Provide the (X, Y) coordinate of the cell's center where the given text is located.  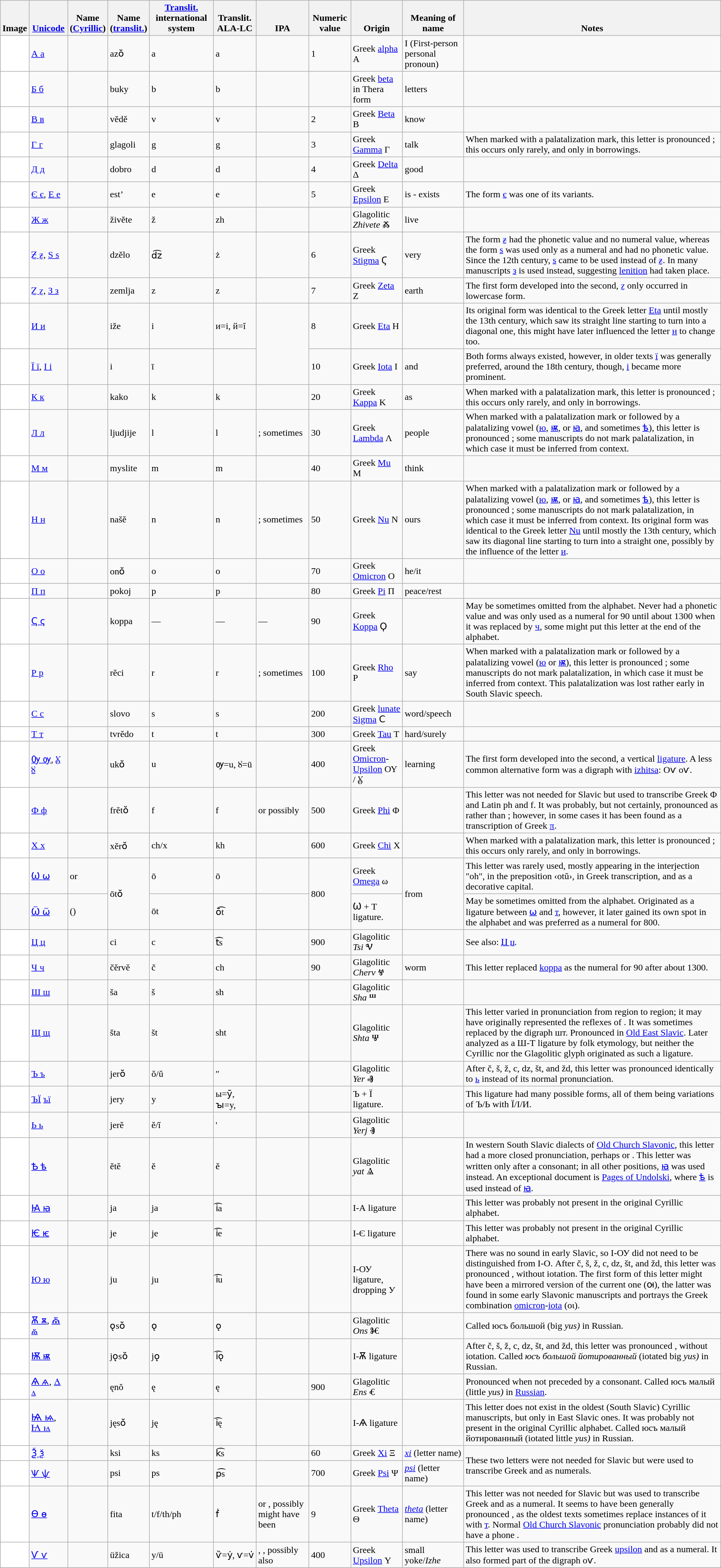
Greek Omega ω (377, 876)
Ѱ ѱ (49, 1473)
The first form developed into the second, a vertical ligature. A less common alternative form was a digraph with izhitsa: Оѵ оѵ. (592, 764)
i͡ę (235, 1422)
think (433, 468)
ž (182, 220)
as (433, 397)
u (182, 764)
Greek Upsilon Υ (377, 1555)
Glagolitic Ons Ⱘ (377, 1326)
1 (330, 54)
ks (182, 1453)
y/ü (182, 1555)
Т т (49, 734)
ję (182, 1422)
After č, š, ž, c, dz, št, and žd, this letter was pronounced , without iotation. Called юсъ большой йотированный (iotated big yus) in Russian. (592, 1356)
See also: Ꙡ ꙡ. (592, 942)
Called юсъ большой (big yus) in Russian. (592, 1326)
ōtо̆ (129, 894)
pokoj (129, 591)
Glagolitic Shta Ⱋ (377, 1033)
šta (129, 1033)
or (88, 876)
ŏ/ŭ (182, 1073)
Greek Iota Ι (377, 366)
jǫsо̆ (129, 1356)
rĕci (129, 673)
Ꙃ ꙃ, Ѕ ѕ (49, 255)
Greek Tau Τ (377, 734)
ḟ (235, 1514)
Origin (377, 18)
kh (235, 845)
Greek Omicron-Upsilon ΟΥ / Ꙋ (377, 764)
І-ОУ ligature, dropping У (377, 1279)
earth (433, 290)
Translit. ALA-LC (235, 18)
ЪЇ ъї (49, 1099)
sh (235, 992)
myslite (129, 468)
zemlja (129, 290)
800 (330, 894)
Щ щ (49, 1033)
Glagolitic Yerj Ⱐ (377, 1125)
psi (letter name) (433, 1473)
tvrĕdo (129, 734)
Greek Lambda Λ (377, 433)
П п (49, 591)
or possibly (283, 810)
Greek Mu Μ (377, 468)
() (88, 912)
Greek Phi Φ (377, 810)
Image (15, 18)
and (433, 366)
9 (330, 1514)
50 (330, 520)
people (433, 433)
IPA (283, 18)
Greek Theta Θ (377, 1514)
Д д (49, 170)
' (235, 1125)
Greek Beta Β (377, 119)
Greek Gamma Γ (377, 144)
Ж ж (49, 220)
ljudjije (129, 433)
О о (49, 571)
Ѯ ѯ (49, 1453)
ĕ/ĭ (182, 1125)
iže (129, 326)
ы=ȳ, ꙑ=y, (235, 1099)
jery (129, 1099)
Ѳ ѳ (49, 1514)
Ц ц (49, 942)
80 (330, 591)
ša (129, 992)
Ю ю (49, 1279)
Pronounced when not preceded by a consonant. Called юсъ малый (little yus) in Russian. (592, 1387)
very (433, 255)
Glagolitic Sha Ⱎ (377, 992)
čĕrvĕ (129, 967)
say (433, 673)
theta (letter name) (433, 1514)
small yoke/Izhe (433, 1555)
60 (330, 1453)
Greek Psi Ψ (377, 1473)
These two letters were not needed for Slavic but were used to transcribe Greek and as numerals. (592, 1466)
jǫ (182, 1356)
onо̆ (129, 571)
І-Ѫ ligature (377, 1356)
sht (235, 1033)
Greek beta in Thera form (377, 89)
70 (330, 571)
Ї ї, І і (49, 366)
Ѵ ѵ (49, 1555)
ęnŏ (129, 1387)
Є є, Е е (49, 194)
ōt (182, 912)
Greek lunate Sigma Ϲ (377, 714)
ǫsо̆ (129, 1326)
After č, š, ž, c, dz, št, and žd, this letter was pronounced identically to ь instead of its normal pronunciation. (592, 1073)
vědě (129, 119)
worm (433, 967)
Greek Koppa Ϙ (377, 621)
ukо̆ (129, 764)
živěte (129, 220)
Н н (49, 520)
20 (330, 397)
ż (235, 255)
Ѡ ѡ (49, 876)
est’ (129, 194)
t͡s (235, 942)
Л л (49, 433)
Ѭ ѭ (49, 1356)
kako (129, 397)
good (433, 170)
üžica (129, 1555)
ours (433, 520)
Ъ ъ (49, 1073)
Ѥ ѥ (49, 1233)
č (182, 967)
Name(Cyrillic) (88, 18)
Glagolitic Tsi Ⱌ (377, 942)
Unicode (49, 18)
št (182, 1033)
600 (330, 845)
word/speech (433, 714)
10 (330, 366)
Б б (49, 89)
This letter replaced koppa as the numeral for 90 after about 1300. (592, 967)
ps (182, 1473)
I (First-person personal pronoun) (433, 54)
This letter was used to transcribe Greek upsilon and as a numeral. It also formed part of the digraph оѵ. (592, 1555)
buky (129, 89)
2 (330, 119)
peace/rest (433, 591)
fita (129, 1514)
psi (129, 1473)
zh (235, 220)
or , possibly might have been (283, 1514)
y (182, 1099)
jęsо̆ (129, 1422)
І-Є ligature (377, 1233)
š (182, 992)
Glagolitic Yer Ⱏ (377, 1073)
Greek Pi Π (377, 591)
Ѿ ѿ (49, 912)
he/it (433, 571)
ksi (129, 1453)
i͡e (235, 1233)
Greek Nu Ν (377, 520)
Greek Omicron Ο (377, 571)
jerо̆ (129, 1073)
Ꙗ ꙗ (49, 1208)
ch/x (182, 845)
know (433, 119)
našĕ (129, 520)
The form є was one of its variants. (592, 194)
І-Ѧ ligature (377, 1422)
М м (49, 468)
ětĕ (129, 1167)
Greek Delta Δ (377, 170)
ci (129, 942)
Greek Epsilon Ε (377, 194)
Both forms always existed, however, in older texts ї was generally preferred, around the 18th century, though, і became more prominent. (592, 366)
i͡ǫ (235, 1356)
ī (182, 366)
Glagolitic Zhivete Ⰶ (377, 220)
7 (330, 290)
Х х (49, 845)
Ѧ ѧ, Ꙙ ꙙ (49, 1387)
Greek Chi Χ (377, 845)
Ҁ ҁ (49, 621)
Г г (49, 144)
Notes (592, 18)
Ф ф (49, 810)
This ligature had many possible forms, all of them being variations of Ъ/Ь with Ї/І/И. (592, 1099)
ѷ=ẏ, ѵ=v̇ (235, 1555)
Greek Rho Ρ (377, 673)
d︠z︡ (182, 255)
Meaning of name (433, 18)
40 (330, 468)
glagoli (129, 144)
The first form developed into the second, ꙁ only occurred in lowercase form. (592, 290)
500 (330, 810)
i͡u (235, 1279)
is - exists (433, 194)
from (433, 894)
В в (49, 119)
І-А ligature (377, 1208)
Ꙁ ꙁ, З з (49, 290)
ѹ=u, ꙋ=ū (235, 764)
и=i, й=ĭ (235, 326)
jerĕ (129, 1125)
koppa (129, 621)
Greek Stigma Ϛ (377, 255)
3 (330, 144)
Ѹ ѹ, Ꙋ ꙋ (49, 764)
100 (330, 673)
Numeric value (330, 18)
5 (330, 194)
Greek Kappa Κ (377, 397)
, , possibly also (283, 1555)
Ъ + Ї ligature. (377, 1099)
Ь ь (49, 1125)
200 (330, 714)
6 (330, 255)
Greek Xi Ξ (377, 1453)
live (433, 220)
frĕtо̆ (129, 810)
Translit. international system (182, 18)
slovo (129, 714)
xěrо̆ (129, 845)
Name(translit.) (129, 18)
8 (330, 326)
Р р (49, 673)
learning (433, 764)
А а (49, 54)
Greek Eta Η (377, 326)
Ш ш (49, 992)
k͡s (235, 1453)
Ѩ ѩ, Ꙝ ꙝ (49, 1422)
dzělo (129, 255)
Greek alpha Α (377, 54)
Ч ч (49, 967)
300 (330, 734)
Greek Zeta Ζ (377, 290)
И и (49, 326)
700 (330, 1473)
Glagolitic Cherv Ⱍ (377, 967)
Glagolitic yat Ⱑ (377, 1167)
ō͡t (235, 912)
″ (235, 1073)
i͡a (235, 1208)
Ѡ + Т ligature. (377, 912)
azо̆ (129, 54)
xi (letter name) (433, 1453)
Glagolitic Ens Ⱔ (377, 1387)
4 (330, 170)
С с (49, 714)
dobro (129, 170)
p͡s (235, 1473)
talk (433, 144)
ch (235, 967)
t/f/th/ph (182, 1514)
c (182, 942)
letters (433, 89)
30 (330, 433)
hard/surely (433, 734)
Ѣ ѣ (49, 1167)
Ѫ ѫ, Ꙛ ꙛ (49, 1326)
К к (49, 397)
